Search for the cell housing the specified text and yield its (x, y) center coordinate. 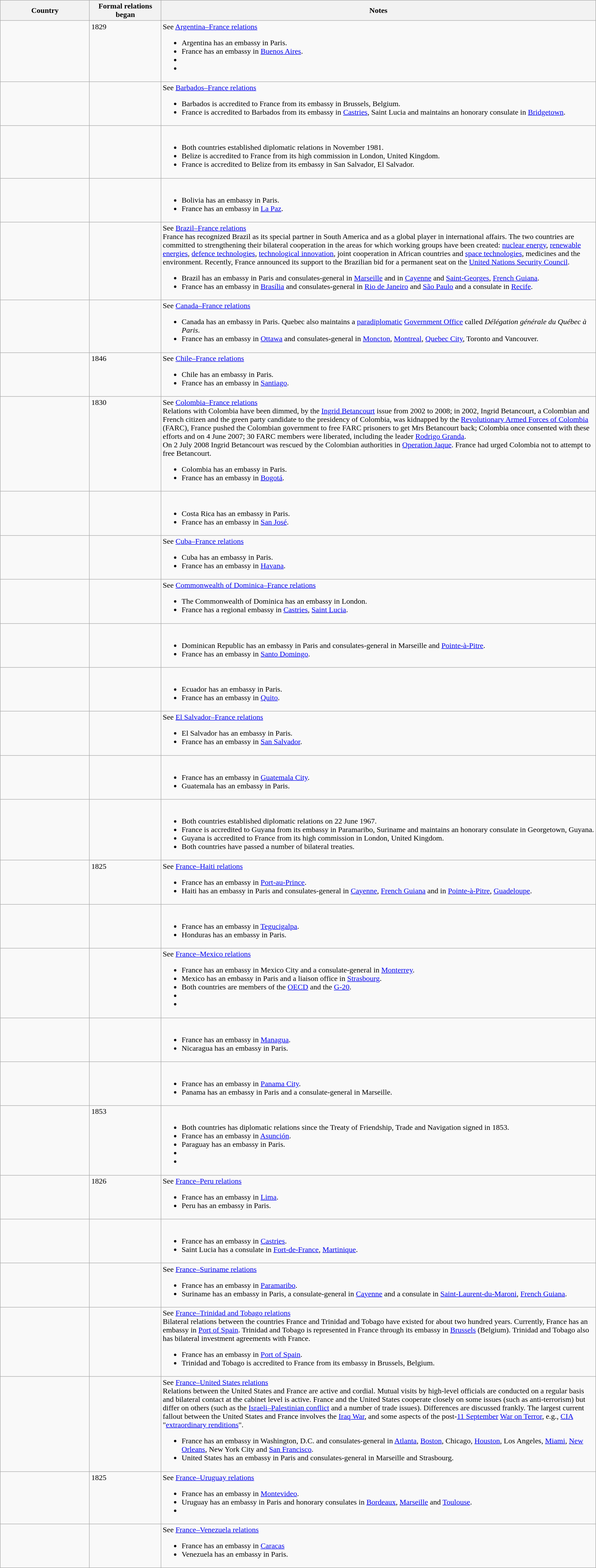
See France–Peru relationsFrance has an embassy in Lima.Peru has an embassy in Paris. (378, 1197)
Bolivia has an embassy in Paris.France has an embassy in La Paz. (378, 200)
Costa Rica has an embassy in Paris.France has an embassy in San José. (378, 513)
Country (45, 11)
1853 (125, 1140)
See El Salvador–France relationsEl Salvador has an embassy in Paris.France has an embassy in San Salvador. (378, 733)
1826 (125, 1197)
Formal relations began (125, 11)
See Argentina–France relationsArgentina has an embassy in Paris.France has an embassy in Buenos Aires. (378, 51)
Notes (378, 11)
Dominican Republic has an embassy in Paris and consulates-general in Marseille and Pointe-à-Pitre.France has an embassy in Santo Domingo. (378, 645)
See France–Venezuela relationsFrance has an embassy in CaracasVenezuela has an embassy in Paris. (378, 1546)
1846 (125, 374)
1830 (125, 444)
See Cuba–France relationsCuba has an embassy in Paris.France has an embassy in Havana. (378, 557)
France has an embassy in Panama City.Panama has an embassy in Paris and a consulate-general in Marseille. (378, 1084)
France has an embassy in Castries.Saint Lucia has a consulate in Fort-de-France, Martinique. (378, 1241)
France has an embassy in Managua.Nicaragua has an embassy in Paris. (378, 1040)
See Chile–France relationsChile has an embassy in Paris.France has an embassy in Santiago. (378, 374)
France has an embassy in Guatemala City.Guatemala has an embassy in Paris. (378, 777)
1829 (125, 51)
Ecuador has an embassy in Paris.France has an embassy in Quito. (378, 689)
France has an embassy in Tegucigalpa.Honduras has an embassy in Paris. (378, 926)
